Scan for the cell matching the given text and deliver its [X, Y] coordinate at center. 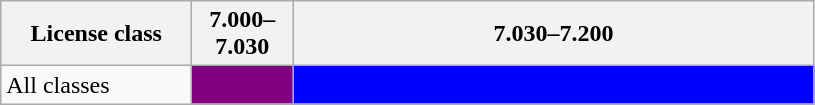
7.000–7.030 [242, 34]
All classes [96, 85]
7.030–7.200 [554, 34]
License class [96, 34]
